Identify which cell holds the provided text, then report its (x, y) central coordinate. 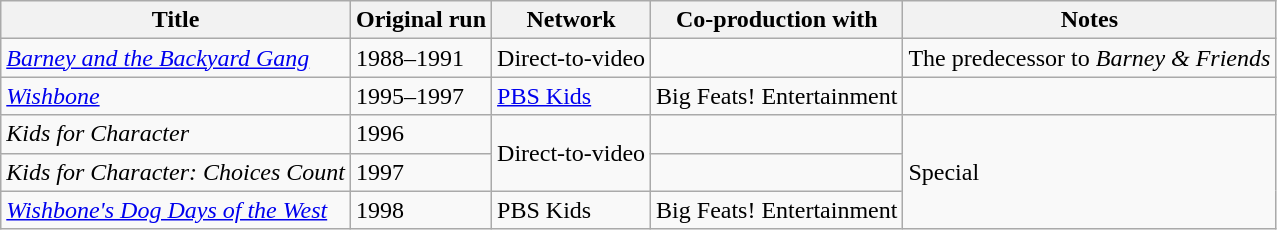
Special (1090, 172)
Wishbone (176, 96)
Network (572, 20)
1995–1997 (420, 96)
Co-production with (777, 20)
Kids for Character (176, 134)
Title (176, 20)
Barney and the Backyard Gang (176, 58)
1998 (420, 210)
Kids for Character: Choices Count (176, 172)
1988–1991 (420, 58)
The predecessor to Barney & Friends (1090, 58)
1996 (420, 134)
Notes (1090, 20)
1997 (420, 172)
Wishbone's Dog Days of the West (176, 210)
Original run (420, 20)
